For the text-containing cell, return its midpoint in [X, Y] coordinate format. 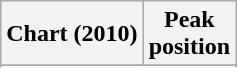
Peakposition [189, 34]
Chart (2010) [72, 34]
